Extract the [X, Y] coordinate from the center of the cell holding the provided text.  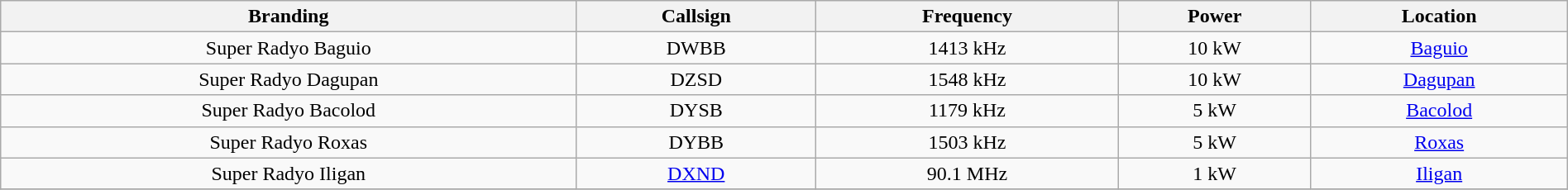
DWBB [696, 48]
1413 kHz [968, 48]
1548 kHz [968, 79]
Super Radyo Bacolod [289, 111]
Power [1214, 17]
DXND [696, 173]
Dagupan [1439, 79]
Callsign [696, 17]
1503 kHz [968, 142]
Roxas [1439, 142]
Location [1439, 17]
Super Radyo Dagupan [289, 79]
DZSD [696, 79]
Bacolod [1439, 111]
90.1 MHz [968, 173]
Super Radyo Roxas [289, 142]
Branding [289, 17]
Super Radyo Iligan [289, 173]
Baguio [1439, 48]
Frequency [968, 17]
DYSB [696, 111]
Iligan [1439, 173]
1 kW [1214, 173]
DYBB [696, 142]
Super Radyo Baguio [289, 48]
1179 kHz [968, 111]
